Detect which cell encompasses the target text, then output its [x, y] center coordinate. 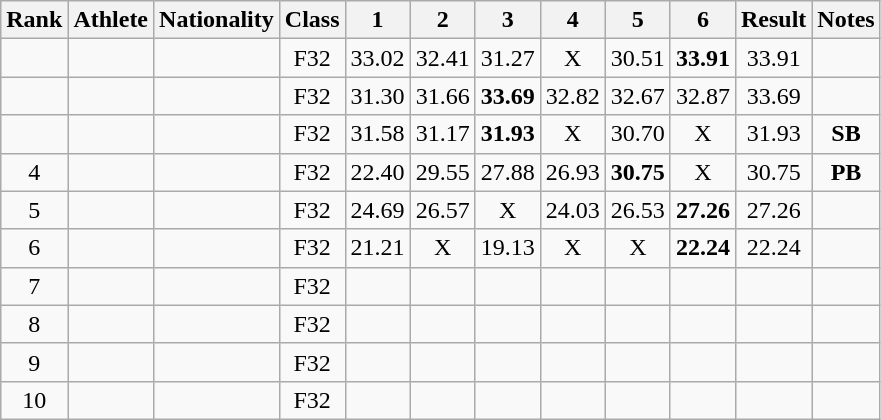
Notes [846, 20]
8 [34, 324]
31.58 [378, 134]
31.30 [378, 96]
PB [846, 172]
Rank [34, 20]
1 [378, 20]
31.17 [442, 134]
22.40 [378, 172]
24.69 [378, 210]
31.27 [508, 58]
Result [773, 20]
10 [34, 400]
32.41 [442, 58]
26.93 [572, 172]
26.53 [638, 210]
7 [34, 286]
Athlete [111, 20]
Nationality [217, 20]
21.21 [378, 248]
Class [312, 20]
30.51 [638, 58]
19.13 [508, 248]
24.03 [572, 210]
SB [846, 134]
27.88 [508, 172]
31.66 [442, 96]
32.87 [702, 96]
29.55 [442, 172]
26.57 [442, 210]
3 [508, 20]
33.02 [378, 58]
30.70 [638, 134]
2 [442, 20]
32.67 [638, 96]
9 [34, 362]
32.82 [572, 96]
